Identify which cell holds the provided text, then report its (x, y) central coordinate. 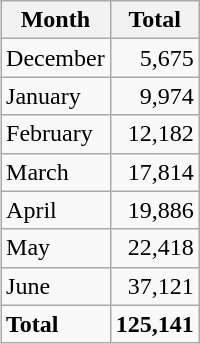
January (56, 96)
December (56, 58)
17,814 (154, 172)
37,121 (154, 286)
May (56, 248)
22,418 (154, 248)
June (56, 286)
April (56, 210)
March (56, 172)
19,886 (154, 210)
Month (56, 20)
12,182 (154, 134)
February (56, 134)
5,675 (154, 58)
125,141 (154, 324)
9,974 (154, 96)
